Find where the given text appears and provide that cell's center as [x, y] coordinate. 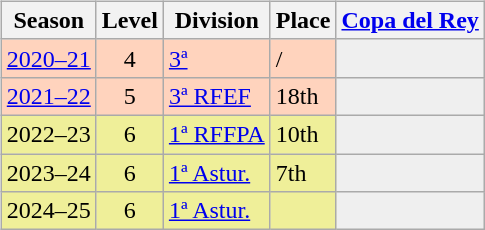
2020–21 [48, 58]
5 [130, 96]
7th [303, 173]
3ª RFEF [216, 96]
/ [303, 58]
2021–22 [48, 96]
Division [216, 20]
3ª [216, 58]
4 [130, 58]
10th [303, 134]
Season [48, 20]
2023–24 [48, 173]
2024–25 [48, 211]
2022–23 [48, 134]
Level [130, 20]
1ª RFFPA [216, 134]
Copa del Rey [410, 20]
18th [303, 96]
Place [303, 20]
